Locate the cell with the specified text and output its (X, Y) center coordinate. 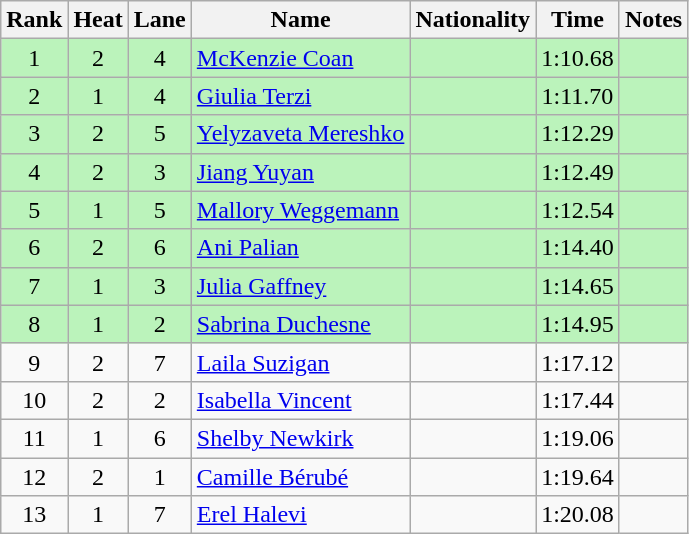
Rank (34, 20)
Camille Bérubé (300, 477)
1:14.95 (578, 324)
1:12.54 (578, 210)
1:12.29 (578, 134)
13 (34, 515)
1:10.68 (578, 58)
1:17.12 (578, 362)
Shelby Newkirk (300, 438)
Notes (653, 20)
Isabella Vincent (300, 400)
1:12.49 (578, 172)
1:11.70 (578, 96)
Laila Suzigan (300, 362)
8 (34, 324)
Time (578, 20)
Sabrina Duchesne (300, 324)
Jiang Yuyan (300, 172)
Nationality (473, 20)
Mallory Weggemann (300, 210)
Giulia Terzi (300, 96)
Julia Gaffney (300, 286)
9 (34, 362)
10 (34, 400)
1:19.06 (578, 438)
1:14.40 (578, 248)
Lane (160, 20)
1:14.65 (578, 286)
Yelyzaveta Mereshko (300, 134)
Heat (98, 20)
12 (34, 477)
Ani Palian (300, 248)
Erel Halevi (300, 515)
1:20.08 (578, 515)
McKenzie Coan (300, 58)
Name (300, 20)
1:17.44 (578, 400)
1:19.64 (578, 477)
11 (34, 438)
